Return the (X, Y) coordinate for the center point of the cell that contains the specified text.  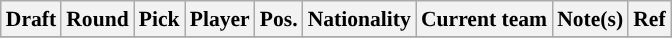
Round (98, 19)
Nationality (360, 19)
Player (220, 19)
Pick (160, 19)
Pos. (279, 19)
Note(s) (590, 19)
Ref (649, 19)
Current team (484, 19)
Draft (31, 19)
